Identify which cell holds the provided text, then report its [x, y] central coordinate. 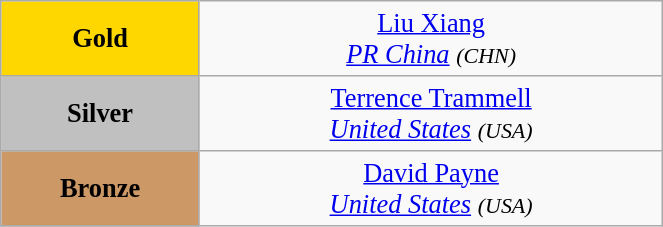
Silver [100, 112]
Terrence TrammellUnited States (USA) [430, 112]
David PayneUnited States (USA) [430, 188]
Bronze [100, 188]
Liu XiangPR China (CHN) [430, 38]
Gold [100, 38]
